Return (X, Y) of the center of cell containing provided text 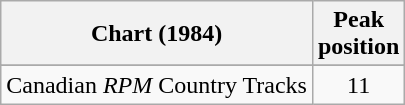
Chart (1984) (157, 34)
Peakposition (358, 34)
Canadian RPM Country Tracks (157, 85)
11 (358, 85)
